From the cell containing the given text, extract its center point as [x, y] coordinate. 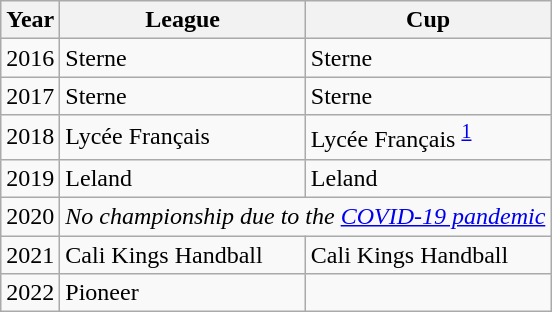
League [183, 20]
Pioneer [183, 293]
2018 [30, 138]
No championship due to the COVID-19 pandemic [306, 217]
2021 [30, 255]
2017 [30, 96]
2022 [30, 293]
Lycée Français 1 [428, 138]
2020 [30, 217]
Year [30, 20]
Cup [428, 20]
2016 [30, 58]
Lycée Français [183, 138]
2019 [30, 178]
